Identify which cell holds the provided text, then report its [X, Y] central coordinate. 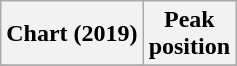
Chart (2019) [72, 34]
Peak position [189, 34]
